Extract the [x, y] coordinate from the center of the cell holding the provided text.  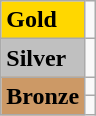
Bronze [43, 96]
Silver [43, 58]
Gold [43, 20]
